Capture the cell that displays the provided text and extract its (x, y) central coordinate. 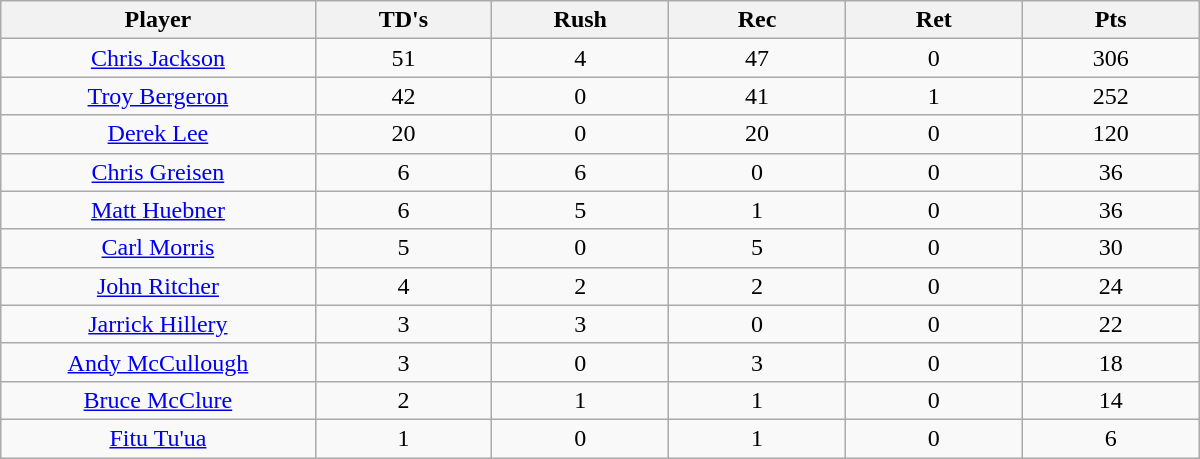
Bruce McClure (158, 400)
Ret (934, 20)
Andy McCullough (158, 362)
42 (404, 96)
306 (1110, 58)
Jarrick Hillery (158, 324)
Derek Lee (158, 134)
Pts (1110, 20)
41 (758, 96)
24 (1110, 286)
120 (1110, 134)
Carl Morris (158, 248)
Rec (758, 20)
51 (404, 58)
18 (1110, 362)
Troy Bergeron (158, 96)
22 (1110, 324)
252 (1110, 96)
Matt Huebner (158, 210)
Chris Greisen (158, 172)
John Ritcher (158, 286)
14 (1110, 400)
Fitu Tu'ua (158, 438)
30 (1110, 248)
TD's (404, 20)
Chris Jackson (158, 58)
Player (158, 20)
47 (758, 58)
Rush (580, 20)
